Pinpoint the cell where the given text exists, returning its [x, y] midpoint coordinate. 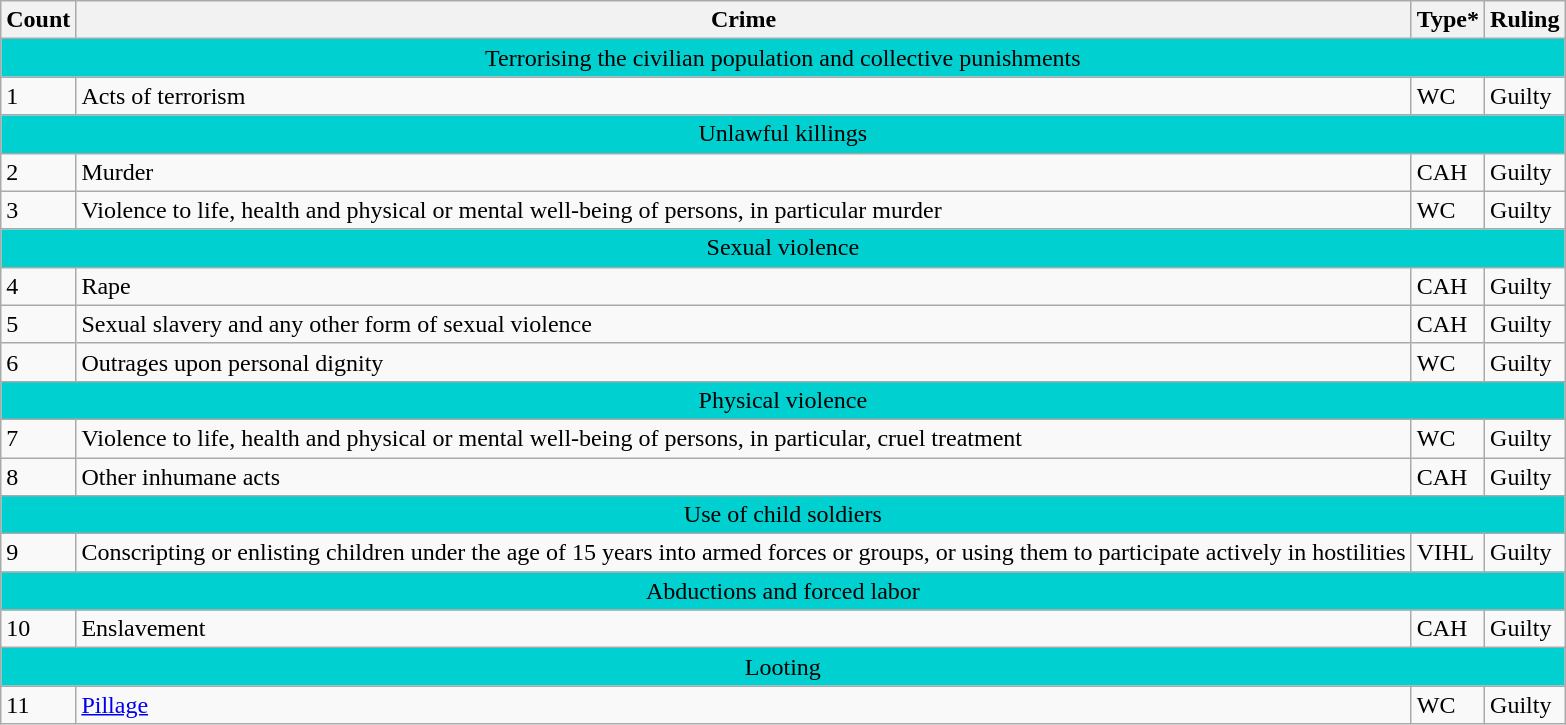
8 [38, 477]
Ruling [1525, 20]
Conscripting or enlisting children under the age of 15 years into armed forces or groups, or using them to participate actively in hostilities [744, 553]
VIHL [1448, 553]
2 [38, 172]
Looting [783, 667]
Type* [1448, 20]
Physical violence [783, 400]
Acts of terrorism [744, 96]
Use of child soldiers [783, 515]
Rape [744, 286]
Enslavement [744, 629]
Other inhumane acts [744, 477]
5 [38, 324]
Terrorising the civilian population and collective punishments [783, 58]
9 [38, 553]
Violence to life, health and physical or mental well-being of persons, in particular, cruel treatment [744, 438]
Pillage [744, 705]
Outrages upon personal dignity [744, 362]
1 [38, 96]
10 [38, 629]
Unlawful killings [783, 134]
Abductions and forced labor [783, 591]
Sexual slavery and any other form of sexual violence [744, 324]
11 [38, 705]
Murder [744, 172]
4 [38, 286]
Sexual violence [783, 248]
3 [38, 210]
Violence to life, health and physical or mental well-being of persons, in particular murder [744, 210]
Count [38, 20]
6 [38, 362]
Crime [744, 20]
7 [38, 438]
